Pinpoint the cell where the given text exists, returning its [X, Y] midpoint coordinate. 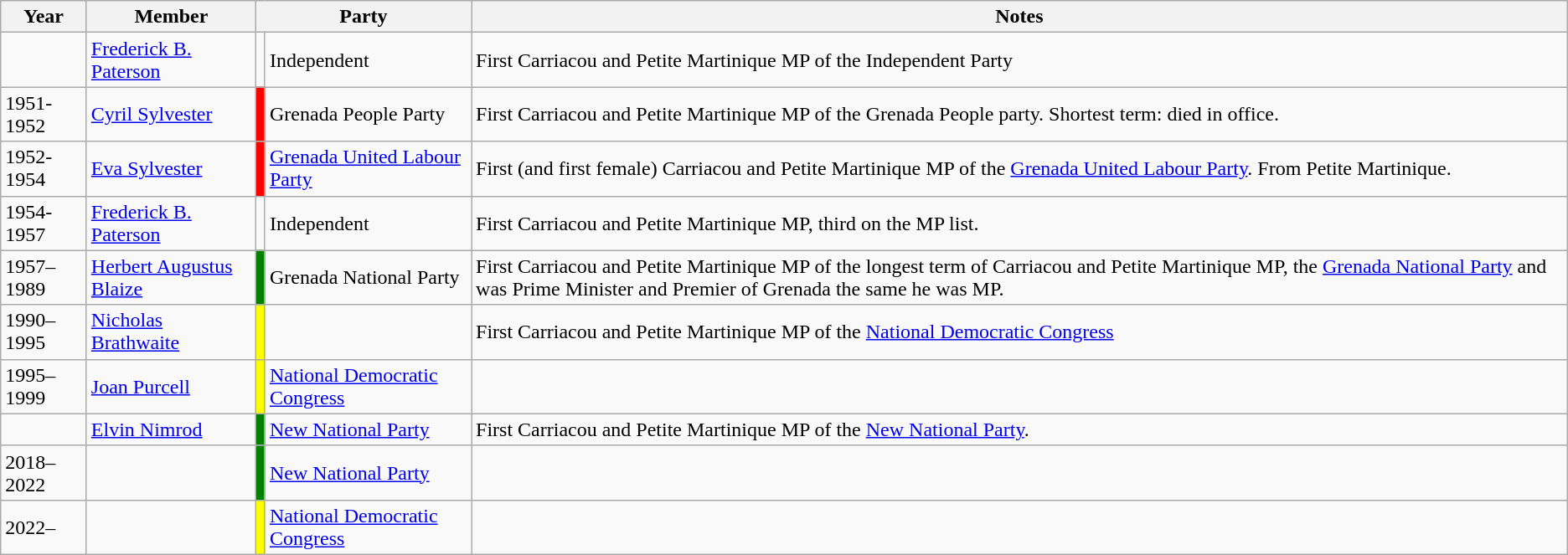
Year [44, 17]
Nicholas Brathwaite [171, 331]
2018–2022 [44, 472]
First Carriacou and Petite Martinique MP of the New National Party. [1020, 429]
1995–1999 [44, 387]
Notes [1020, 17]
1957–1989 [44, 278]
First Carriacou and Petite Martinique MP of the Independent Party [1020, 60]
Member [171, 17]
Elvin Nimrod [171, 429]
Cyril Sylvester [171, 114]
Eva Sylvester [171, 169]
2022– [44, 527]
Grenada United Labour Party [368, 169]
Grenada People Party [368, 114]
First (and first female) Carriacou and Petite Martinique MP of the Grenada United Labour Party. From Petite Martinique. [1020, 169]
Herbert Augustus Blaize [171, 278]
Party [364, 17]
First Carriacou and Petite Martinique MP of the National Democratic Congress [1020, 331]
First Carriacou and Petite Martinique MP, third on the MP list. [1020, 223]
Grenada National Party [368, 278]
First Carriacou and Petite Martinique MP of the Grenada People party. Shortest term: died in office. [1020, 114]
1990–1995 [44, 331]
Joan Purcell [171, 387]
1952-1954 [44, 169]
1951-1952 [44, 114]
1954-1957 [44, 223]
